Detect which cell encompasses the target text, then output its [X, Y] center coordinate. 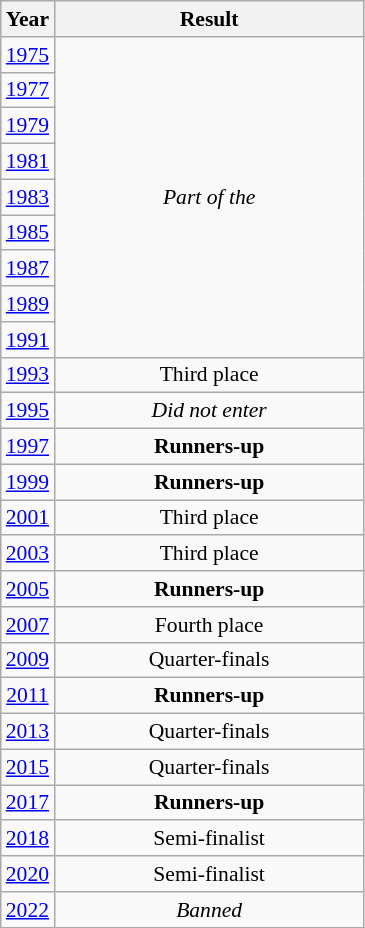
2018 [28, 839]
1981 [28, 162]
1979 [28, 126]
2022 [28, 910]
2013 [28, 732]
1983 [28, 197]
1985 [28, 233]
1995 [28, 411]
1999 [28, 482]
2017 [28, 803]
2009 [28, 660]
1975 [28, 55]
Result [209, 19]
Did not enter [209, 411]
2003 [28, 554]
1977 [28, 90]
1997 [28, 447]
Year [28, 19]
1991 [28, 340]
1993 [28, 375]
1987 [28, 269]
Banned [209, 910]
2001 [28, 518]
2007 [28, 625]
2011 [28, 696]
2015 [28, 767]
Fourth place [209, 625]
Part of the [209, 198]
2005 [28, 589]
1989 [28, 304]
2020 [28, 874]
